Pinpoint the cell where the given text exists, returning its [x, y] midpoint coordinate. 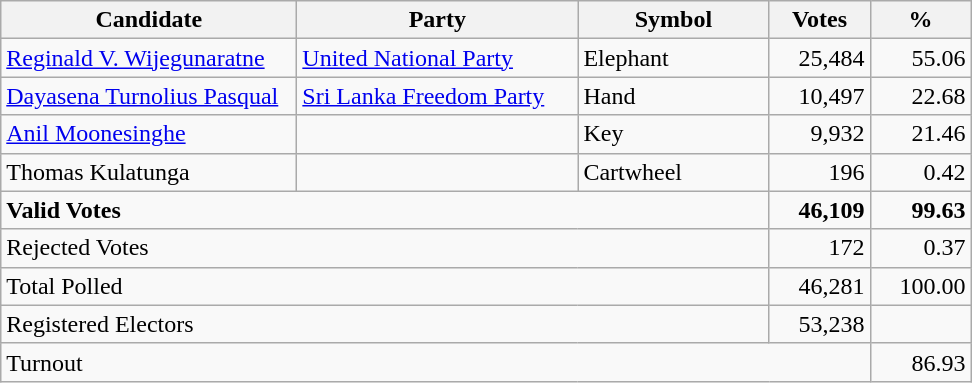
United National Party [438, 58]
100.00 [920, 286]
0.37 [920, 248]
Cartwheel [674, 172]
Anil Moonesinghe [149, 134]
46,281 [820, 286]
Votes [820, 20]
46,109 [820, 210]
Turnout [436, 362]
Hand [674, 96]
22.68 [920, 96]
25,484 [820, 58]
Candidate [149, 20]
99.63 [920, 210]
Valid Votes [385, 210]
Rejected Votes [385, 248]
Total Polled [385, 286]
Party [438, 20]
% [920, 20]
Key [674, 134]
21.46 [920, 134]
55.06 [920, 58]
Thomas Kulatunga [149, 172]
172 [820, 248]
Elephant [674, 58]
86.93 [920, 362]
Sri Lanka Freedom Party [438, 96]
Symbol [674, 20]
0.42 [920, 172]
Dayasena Turnolius Pasqual [149, 96]
196 [820, 172]
Reginald V. Wijegunaratne [149, 58]
53,238 [820, 324]
10,497 [820, 96]
Registered Electors [385, 324]
9,932 [820, 134]
